From the cell containing the given text, extract its center point as [x, y] coordinate. 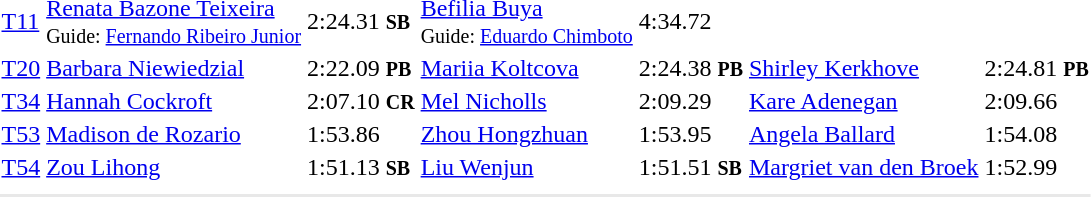
Mariia Koltcova [526, 68]
1:52.99 [1036, 167]
Madison de Rozario [174, 134]
Hannah Cockroft [174, 101]
1:54.08 [1036, 134]
Barbara Niewiedzial [174, 68]
2:24.81 PB [1036, 68]
Zhou Hongzhuan [526, 134]
Shirley Kerkhove [863, 68]
1:51.13 SB [362, 167]
T20 [21, 68]
T53 [21, 134]
Liu Wenjun [526, 167]
T34 [21, 101]
T54 [21, 167]
Mel Nicholls [526, 101]
Margriet van den Broek [863, 167]
2:07.10 CR [362, 101]
Kare Adenegan [863, 101]
Angela Ballard [863, 134]
2:24.38 PB [690, 68]
1:53.95 [690, 134]
Zou Lihong [174, 167]
2:09.66 [1036, 101]
1:51.51 SB [690, 167]
2:09.29 [690, 101]
2:22.09 PB [362, 68]
1:53.86 [362, 134]
